Scan for the cell matching the given text and deliver its (x, y) coordinate at center. 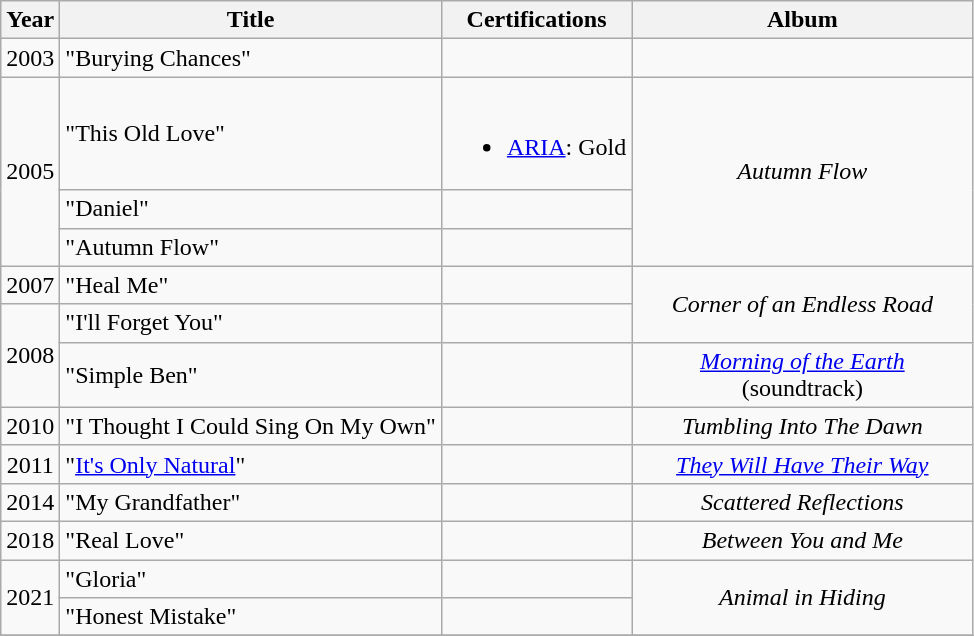
"Daniel" (251, 209)
"Honest Mistake" (251, 617)
2008 (30, 356)
2003 (30, 58)
"I Thought I Could Sing On My Own" (251, 426)
2011 (30, 464)
2021 (30, 598)
"Burying Chances" (251, 58)
ARIA: Gold (536, 134)
"Real Love" (251, 540)
Year (30, 20)
"This Old Love" (251, 134)
2010 (30, 426)
"Heal Me" (251, 285)
Animal in Hiding (802, 598)
Title (251, 20)
Certifications (536, 20)
2018 (30, 540)
2005 (30, 172)
Morning of the Earth (soundtrack) (802, 374)
2014 (30, 502)
"I'll Forget You" (251, 323)
2007 (30, 285)
"Autumn Flow" (251, 247)
Autumn Flow (802, 172)
Corner of an Endless Road (802, 304)
Scattered Reflections (802, 502)
"Gloria" (251, 579)
They Will Have Their Way (802, 464)
"It's Only Natural" (251, 464)
Tumbling Into The Dawn (802, 426)
"Simple Ben" (251, 374)
"My Grandfather" (251, 502)
Between You and Me (802, 540)
Album (802, 20)
